Scan for the cell matching the given text and deliver its (X, Y) coordinate at center. 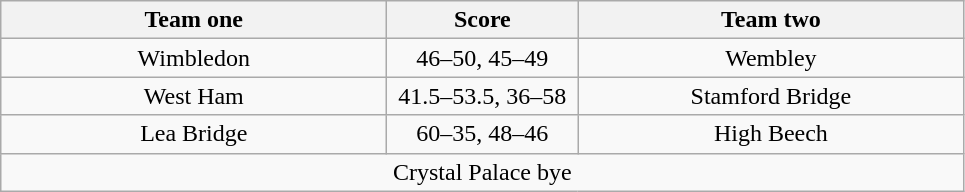
Wembley (771, 58)
41.5–53.5, 36–58 (482, 96)
High Beech (771, 134)
Lea Bridge (194, 134)
Stamford Bridge (771, 96)
Wimbledon (194, 58)
Team two (771, 20)
West Ham (194, 96)
Team one (194, 20)
46–50, 45–49 (482, 58)
Score (482, 20)
Crystal Palace bye (482, 172)
60–35, 48–46 (482, 134)
